From the cell containing the given text, extract its center point as [X, Y] coordinate. 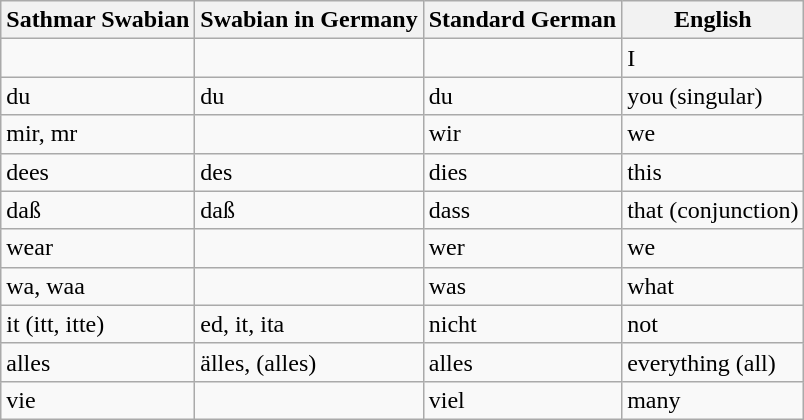
was [522, 286]
ed, it, ita [309, 324]
this [713, 172]
what [713, 286]
älles, (alles) [309, 362]
English [713, 20]
it (itt, itte) [98, 324]
many [713, 400]
that (conjunction) [713, 210]
everything (all) [713, 362]
wear [98, 248]
Sathmar Swabian [98, 20]
dees [98, 172]
Standard German [522, 20]
nicht [522, 324]
wir [522, 134]
des [309, 172]
dies [522, 172]
you (singular) [713, 96]
wa, waa [98, 286]
Swabian in Germany [309, 20]
viel [522, 400]
wer [522, 248]
mir, mr [98, 134]
I [713, 58]
not [713, 324]
dass [522, 210]
vie [98, 400]
